Find where the given text appears and provide that cell's center as (x, y) coordinate. 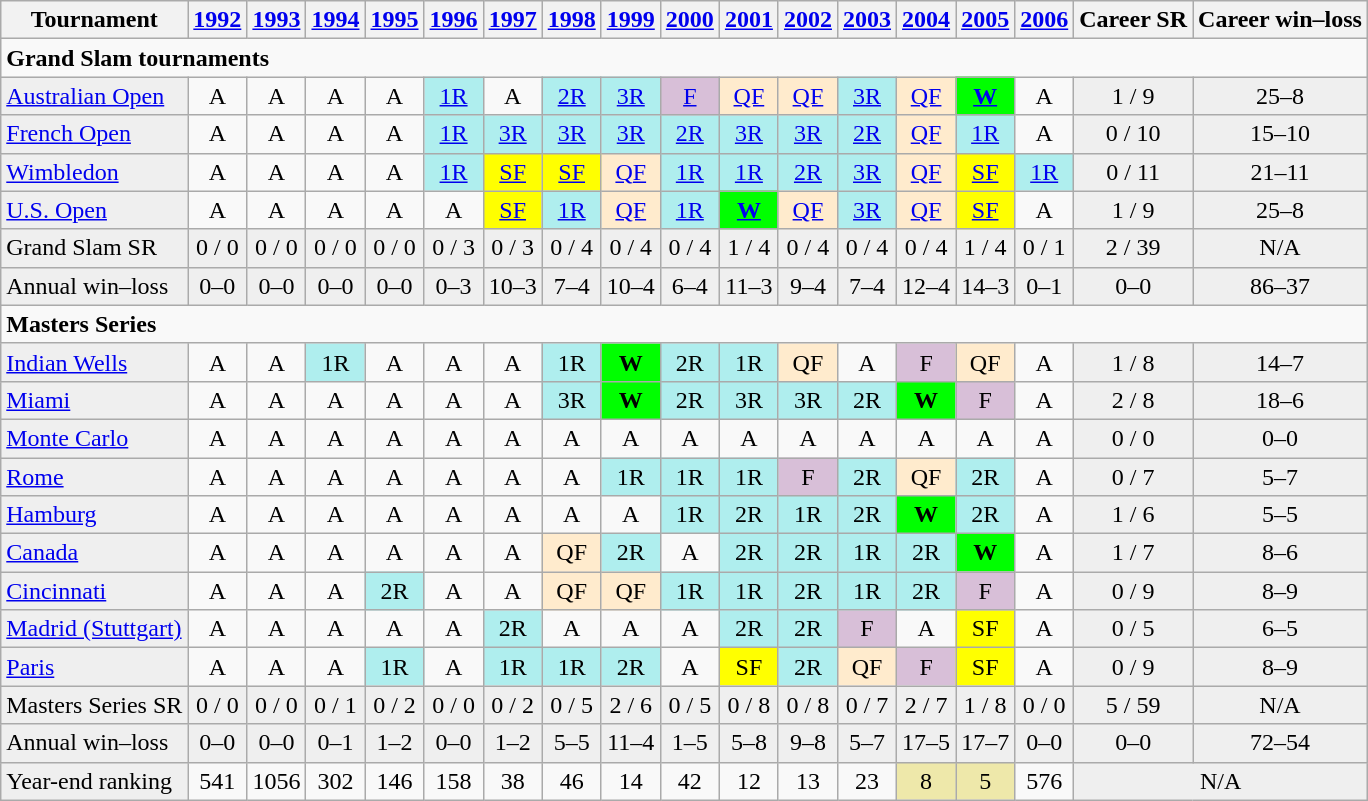
Monte Carlo (94, 438)
2 / 6 (630, 705)
15–10 (1280, 134)
9–8 (808, 743)
17–7 (986, 743)
Paris (94, 667)
9–4 (808, 286)
46 (572, 781)
11–4 (630, 743)
0–3 (454, 286)
42 (690, 781)
576 (1044, 781)
158 (454, 781)
1998 (572, 20)
1995 (394, 20)
Career SR (1134, 20)
14 (630, 781)
2000 (690, 20)
Madrid (Stuttgart) (94, 629)
Career win–loss (1280, 20)
21–11 (1280, 172)
2002 (808, 20)
Canada (94, 553)
2 / 7 (926, 705)
French Open (94, 134)
1056 (276, 781)
5–8 (748, 743)
1 / 7 (1134, 553)
Hamburg (94, 515)
Rome (94, 477)
2001 (748, 20)
Masters Series (684, 324)
5 / 59 (1134, 705)
Masters Series SR (94, 705)
10–3 (512, 286)
1999 (630, 20)
11–3 (748, 286)
72–54 (1280, 743)
2004 (926, 20)
Wimbledon (94, 172)
Indian Wells (94, 362)
1993 (276, 20)
5 (986, 781)
13 (808, 781)
Grand Slam SR (94, 248)
18–6 (1280, 400)
12 (748, 781)
6–5 (1280, 629)
38 (512, 781)
8–6 (1280, 553)
Cincinnati (94, 591)
Australian Open (94, 96)
0 / 10 (1134, 134)
2006 (1044, 20)
2003 (866, 20)
2 / 8 (1134, 400)
302 (336, 781)
541 (218, 781)
86–37 (1280, 286)
17–5 (926, 743)
Miami (94, 400)
1996 (454, 20)
Tournament (94, 20)
146 (394, 781)
2 / 39 (1134, 248)
12–4 (926, 286)
Year-end ranking (94, 781)
2005 (986, 20)
1 / 6 (1134, 515)
14–3 (986, 286)
U.S. Open (94, 210)
1–5 (690, 743)
1997 (512, 20)
10–4 (630, 286)
0 / 11 (1134, 172)
1994 (336, 20)
1992 (218, 20)
6–4 (690, 286)
Grand Slam tournaments (684, 58)
8 (926, 781)
23 (866, 781)
14–7 (1280, 362)
